Find where the given text appears and provide that cell's center as [X, Y] coordinate. 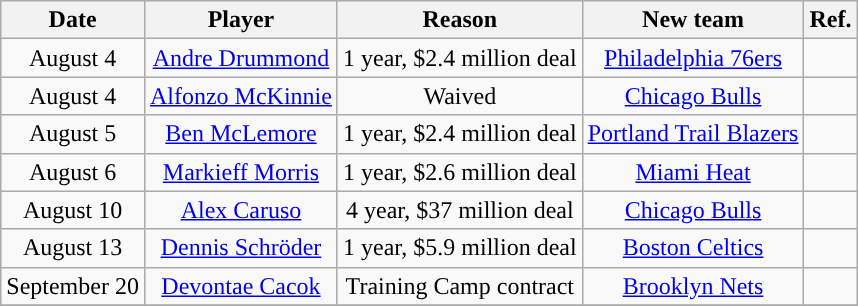
Ben McLemore [240, 134]
Miami Heat [693, 172]
Waived [460, 96]
Player [240, 20]
Reason [460, 20]
Alex Caruso [240, 210]
Philadelphia 76ers [693, 58]
Ref. [830, 20]
Portland Trail Blazers [693, 134]
August 5 [73, 134]
4 year, $37 million deal [460, 210]
August 10 [73, 210]
1 year, $5.9 million deal [460, 248]
1 year, $2.6 million deal [460, 172]
New team [693, 20]
August 6 [73, 172]
Brooklyn Nets [693, 286]
Alfonzo McKinnie [240, 96]
September 20 [73, 286]
Training Camp contract [460, 286]
August 13 [73, 248]
Markieff Morris [240, 172]
Boston Celtics [693, 248]
Dennis Schröder [240, 248]
Date [73, 20]
Andre Drummond [240, 58]
Devontae Cacok [240, 286]
